Return [x, y] of the center of cell containing provided text 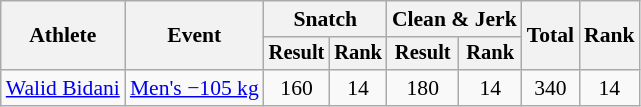
Total [550, 36]
160 [297, 88]
Walid Bidani [63, 88]
Event [194, 36]
Athlete [63, 36]
Men's −105 kg [194, 88]
Clean & Jerk [454, 19]
Snatch [326, 19]
340 [550, 88]
180 [423, 88]
